Scan for the cell matching the given text and deliver its (x, y) coordinate at center. 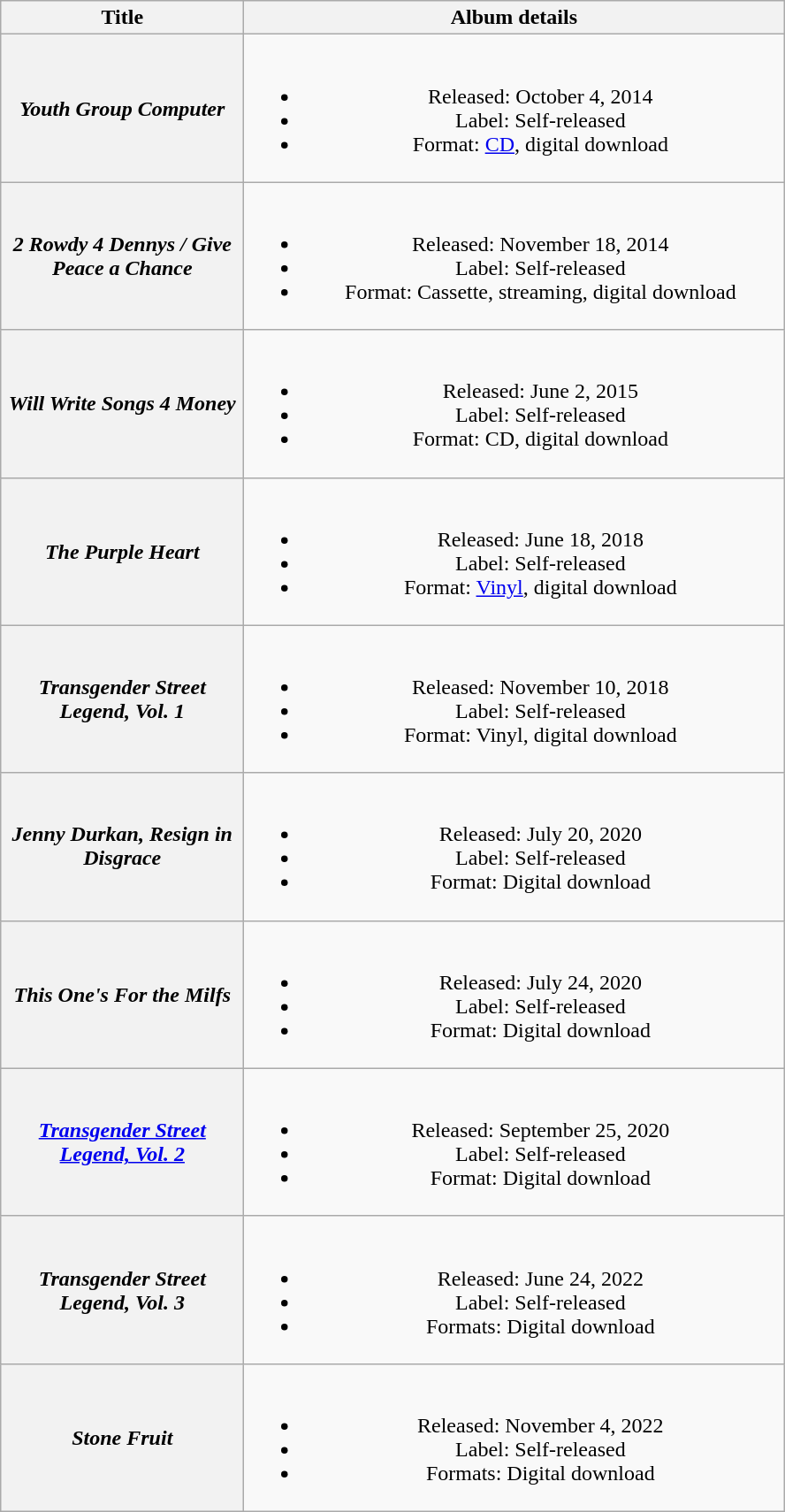
Released: June 18, 2018Label: Self-releasedFormat: Vinyl, digital download (514, 552)
This One's For the Milfs (122, 994)
Released: September 25, 2020Label: Self-releasedFormat: Digital download (514, 1142)
Released: November 4, 2022Label: Self-releasedFormats: Digital download (514, 1438)
Album details (514, 18)
Title (122, 18)
Released: June 2, 2015Label: Self-releasedFormat: CD, digital download (514, 403)
Released: November 18, 2014Label: Self-releasedFormat: Cassette, streaming, digital download (514, 256)
Released: October 4, 2014Label: Self-releasedFormat: CD, digital download (514, 108)
2 Rowdy 4 Dennys / Give Peace a Chance (122, 256)
Released: June 24, 2022Label: Self-releasedFormats: Digital download (514, 1289)
Jenny Durkan, Resign in Disgrace (122, 847)
Released: July 24, 2020Label: Self-releasedFormat: Digital download (514, 994)
Stone Fruit (122, 1438)
Transgender Street Legend, Vol. 3 (122, 1289)
The Purple Heart (122, 552)
Youth Group Computer (122, 108)
Released: November 10, 2018Label: Self-releasedFormat: Vinyl, digital download (514, 699)
Transgender Street Legend, Vol. 2 (122, 1142)
Transgender Street Legend, Vol. 1 (122, 699)
Will Write Songs 4 Money (122, 403)
Released: July 20, 2020Label: Self-releasedFormat: Digital download (514, 847)
